Extract the (X, Y) coordinate from the center of the cell holding the provided text.  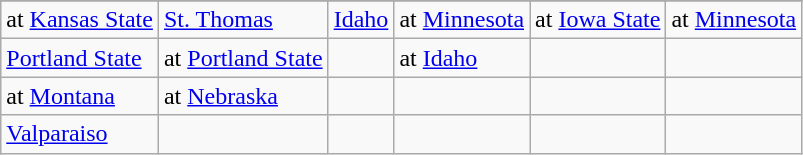
at Idaho (462, 58)
Valparaiso (80, 134)
at Kansas State (80, 20)
Idaho (361, 20)
at Nebraska (243, 96)
at Portland State (243, 58)
Portland State (80, 58)
St. Thomas (243, 20)
at Iowa State (598, 20)
at Montana (80, 96)
